Provide the (x, y) coordinate of the cell's center where the given text is located.  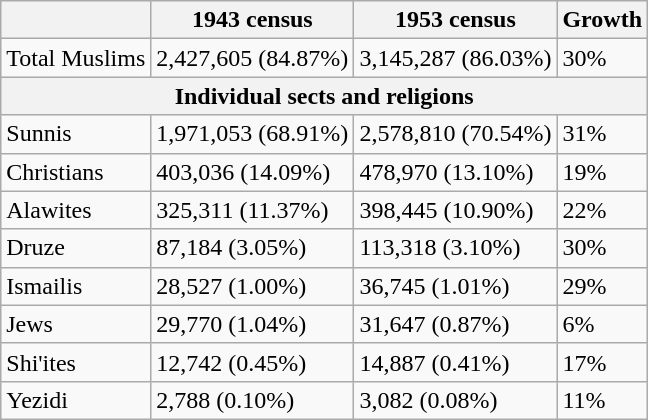
398,445 (10.90%) (456, 210)
2,578,810 (70.54%) (456, 134)
2,427,605 (84.87%) (252, 58)
14,887 (0.41%) (456, 362)
28,527 (1.00%) (252, 286)
Sunnis (76, 134)
87,184 (3.05%) (252, 248)
1953 census (456, 20)
Growth (602, 20)
Jews (76, 324)
31% (602, 134)
478,970 (13.10%) (456, 172)
325,311 (11.37%) (252, 210)
113,318 (3.10%) (456, 248)
2,788 (0.10%) (252, 400)
19% (602, 172)
29% (602, 286)
22% (602, 210)
17% (602, 362)
1943 census (252, 20)
Shi'ites (76, 362)
Ismailis (76, 286)
11% (602, 400)
Total Muslims (76, 58)
Christians (76, 172)
6% (602, 324)
Individual sects and religions (324, 96)
Alawites (76, 210)
Druze (76, 248)
31,647 (0.87%) (456, 324)
36,745 (1.01%) (456, 286)
3,145,287 (86.03%) (456, 58)
29,770 (1.04%) (252, 324)
1,971,053 (68.91%) (252, 134)
3,082 (0.08%) (456, 400)
403,036 (14.09%) (252, 172)
12,742 (0.45%) (252, 362)
Yezidi (76, 400)
